Capture the cell that displays the provided text and extract its (x, y) central coordinate. 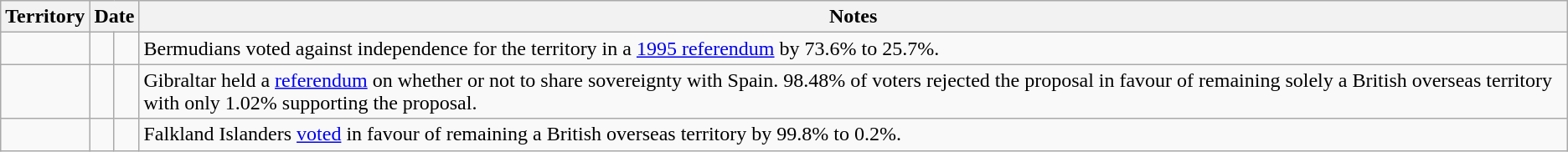
Falkland Islanders voted in favour of remaining a British overseas territory by 99.8% to 0.2%. (853, 134)
Date (114, 17)
Territory (45, 17)
Bermudians voted against independence for the territory in a 1995 referendum by 73.6% to 25.7%. (853, 48)
Notes (853, 17)
